Return (x, y) of the center of cell containing provided text 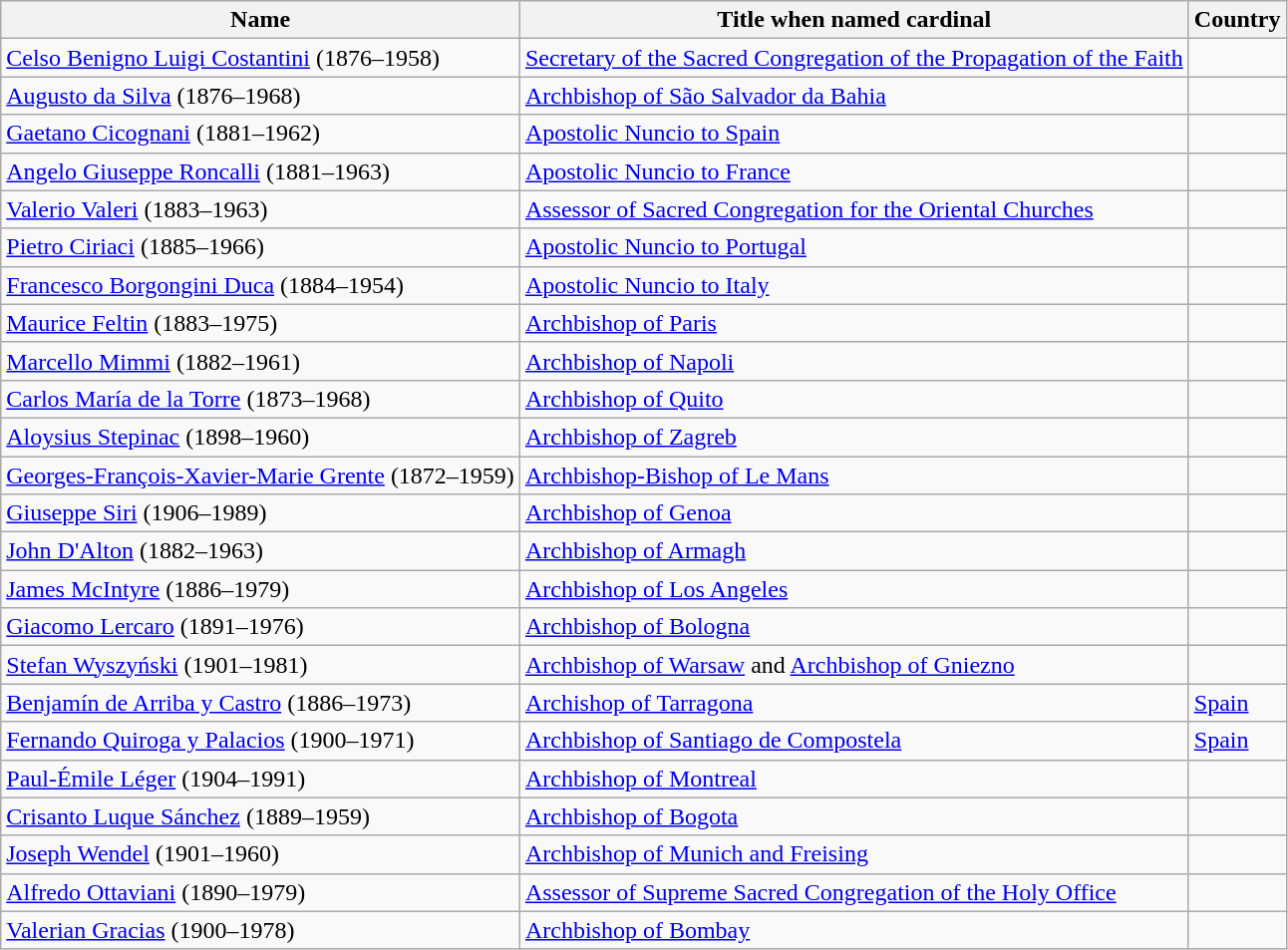
Gaetano Cicognani (1881–1962) (261, 134)
John D'Alton (1882–1963) (261, 551)
Country (1237, 20)
Carlos María de la Torre (1873–1968) (261, 399)
Pietro Ciriaci (1885–1966) (261, 247)
Archbishop of Munich and Freising (853, 854)
Augusto da Silva (1876–1968) (261, 96)
Archbishop-Bishop of Le Mans (853, 475)
Fernando Quiroga y Palacios (1900–1971) (261, 741)
Archbishop of Armagh (853, 551)
Giuseppe Siri (1906–1989) (261, 513)
Valerian Gracias (1900–1978) (261, 930)
Assessor of Supreme Sacred Congregation of the Holy Office (853, 892)
Benjamín de Arriba y Castro (1886–1973) (261, 703)
Archbishop of Genoa (853, 513)
Valerio Valeri (1883–1963) (261, 209)
Title when named cardinal (853, 20)
Archbishop of Bologna (853, 627)
Apostolic Nuncio to Portugal (853, 247)
Marcello Mimmi (1882–1961) (261, 361)
Archbishop of Los Angeles (853, 589)
Archbishop of Montreal (853, 779)
Joseph Wendel (1901–1960) (261, 854)
Crisanto Luque Sánchez (1889–1959) (261, 816)
Archbishop of Bombay (853, 930)
Apostolic Nuncio to Spain (853, 134)
Archbishop of Bogota (853, 816)
James McIntyre (1886–1979) (261, 589)
Georges-François-Xavier-Marie Grente (1872–1959) (261, 475)
Archbishop of Napoli (853, 361)
Paul-Émile Léger (1904–1991) (261, 779)
Archbishop of Paris (853, 323)
Archishop of Tarragona (853, 703)
Apostolic Nuncio to France (853, 171)
Archbishop of Warsaw and Archbishop of Gniezno (853, 665)
Assessor of Sacred Congregation for the Oriental Churches (853, 209)
Aloysius Stepinac (1898–1960) (261, 437)
Celso Benigno Luigi Costantini (1876–1958) (261, 58)
Archbishop of Zagreb (853, 437)
Archbishop of São Salvador da Bahia (853, 96)
Archbishop of Quito (853, 399)
Francesco Borgongini Duca (1884–1954) (261, 285)
Angelo Giuseppe Roncalli (1881–1963) (261, 171)
Giacomo Lercaro (1891–1976) (261, 627)
Name (261, 20)
Maurice Feltin (1883–1975) (261, 323)
Apostolic Nuncio to Italy (853, 285)
Secretary of the Sacred Congregation of the Propagation of the Faith (853, 58)
Archbishop of Santiago de Compostela (853, 741)
Alfredo Ottaviani (1890–1979) (261, 892)
Stefan Wyszyński (1901–1981) (261, 665)
